Return [x, y] of the center of cell containing provided text 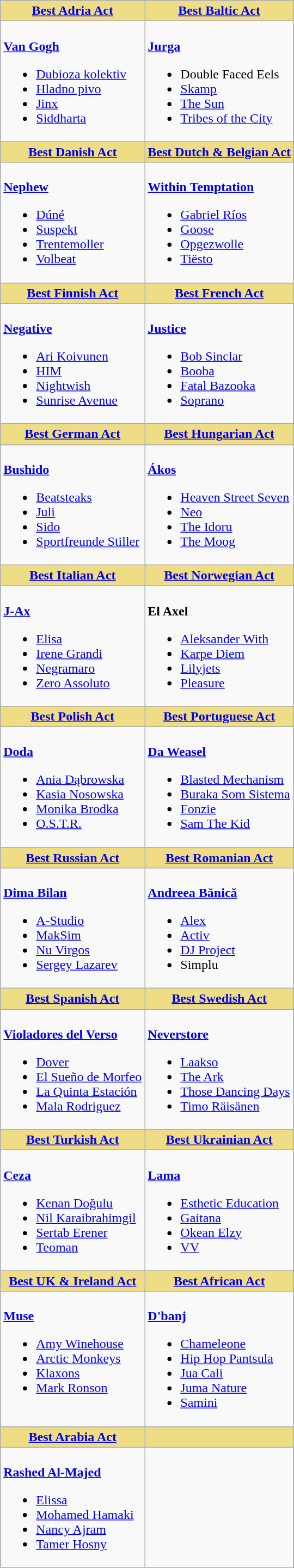
Dima BilanA-StudioMakSimNu VirgosSergey Lazarev [73, 928]
Best Ukrainian Act [219, 1140]
Best Adria Act [73, 11]
Andreea BănicăAlexActivDJ ProjectSimplu [219, 928]
CezaKenan DoğuluNil KaraibrahimgilSertab ErenerTeoman [73, 1210]
Violadores del VersoDoverEl Sueño de MorfeoLa Quinta EstaciónMala Rodriguez [73, 1070]
JurgaDouble Faced EelsSkampThe SunTribes of the City [219, 82]
JusticeBob SinclarBoobaFatal BazookaSoprano [219, 364]
Best Dutch & Belgian Act [219, 152]
Best African Act [219, 1281]
Best Norwegian Act [219, 575]
Best Turkish Act [73, 1140]
Best Spanish Act [73, 999]
J-AxElisaIrene GrandiNegramaroZero Assoluto [73, 646]
Best Danish Act [73, 152]
Best German Act [73, 434]
MuseAmy WinehouseArctic MonkeysKlaxonsMark Ronson [73, 1359]
Best Finnish Act [73, 293]
Rashed Al-MajedElissaMohamed HamakiNancy AjramTamer Hosny [73, 1508]
Best Russian Act [73, 858]
NeverstoreLaaksoThe ArkThose Dancing DaysTimo Räisänen [219, 1070]
LamaEsthetic EducationGaitanaOkean ElzyVV [219, 1210]
Best Swedish Act [219, 999]
Within TemptationGabriel RíosGooseOpgezwolleTiësto [219, 222]
NephewDúnéSuspektTrentemollerVolbeat [73, 222]
Best Hungarian Act [219, 434]
DodaAnia DąbrowskaKasia NosowskaMonika BrodkaO.S.T.R. [73, 786]
Best Baltic Act [219, 11]
El AxelAleksander WithKarpe DiemLilyjetsPleasure [219, 646]
D'banjChameleoneHip Hop PantsulaJua CaliJuma NatureSamini [219, 1359]
Best Romanian Act [219, 858]
Best French Act [219, 293]
NegativeAri KoivunenHIMNightwishSunrise Avenue [73, 364]
Best Portuguese Act [219, 716]
Best UK & Ireland Act [73, 1281]
Best Polish Act [73, 716]
BushidoBeatsteaksJuliSidoSportfreunde Stiller [73, 504]
Best Italian Act [73, 575]
ÁkosHeaven Street SevenNeoThe IdoruThe Moog [219, 504]
Best Arabia Act [73, 1437]
Da WeaselBlasted MechanismBuraka Som SistemaFonzieSam The Kid [219, 786]
Van GoghDubioza kolektivHladno pivoJinxSiddharta [73, 82]
